Search for the cell housing the specified text and yield its [x, y] center coordinate. 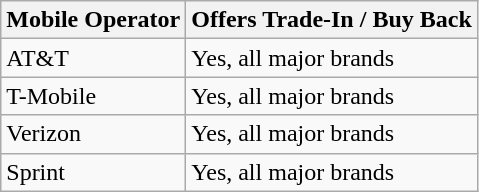
Mobile Operator [94, 20]
Verizon [94, 134]
Offers Trade-In / Buy Back [332, 20]
Sprint [94, 172]
AT&T [94, 58]
T-Mobile [94, 96]
